Search for the cell housing the specified text and yield its (X, Y) center coordinate. 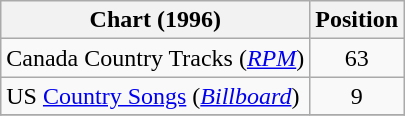
Position (357, 20)
Chart (1996) (156, 20)
Canada Country Tracks (RPM) (156, 58)
63 (357, 58)
US Country Songs (Billboard) (156, 96)
9 (357, 96)
